Capture the cell that displays the provided text and extract its [x, y] central coordinate. 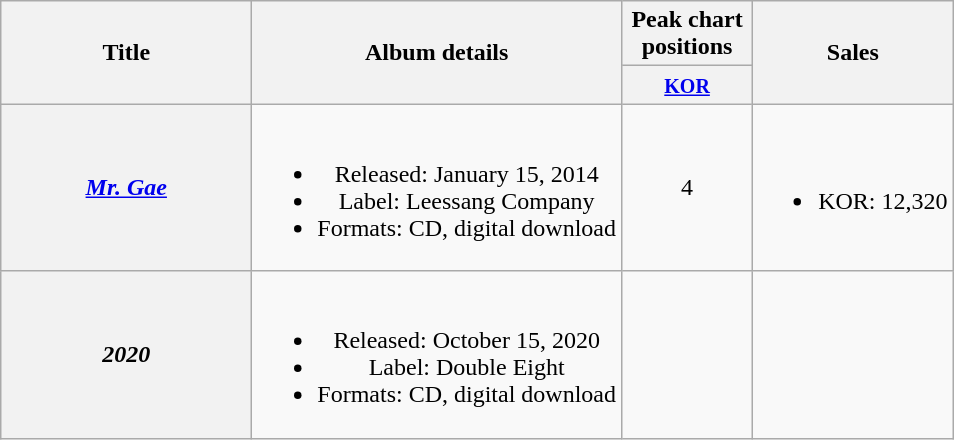
KOR: 12,320 [853, 188]
Released: January 15, 2014Label: Leessang CompanyFormats: CD, digital download [437, 188]
Title [126, 52]
Mr. Gae [126, 188]
2020 [126, 354]
Peak chart positions [688, 34]
Released: October 15, 2020Label: Double EightFormats: CD, digital download [437, 354]
Album details [437, 52]
Sales [853, 52]
4 [688, 188]
KOR [688, 85]
